Extract the [x, y] coordinate from the center of the cell holding the provided text.  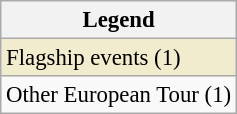
Legend [119, 20]
Other European Tour (1) [119, 95]
Flagship events (1) [119, 58]
